Output the (X, Y) coordinate of the center of the cell containing the given text.  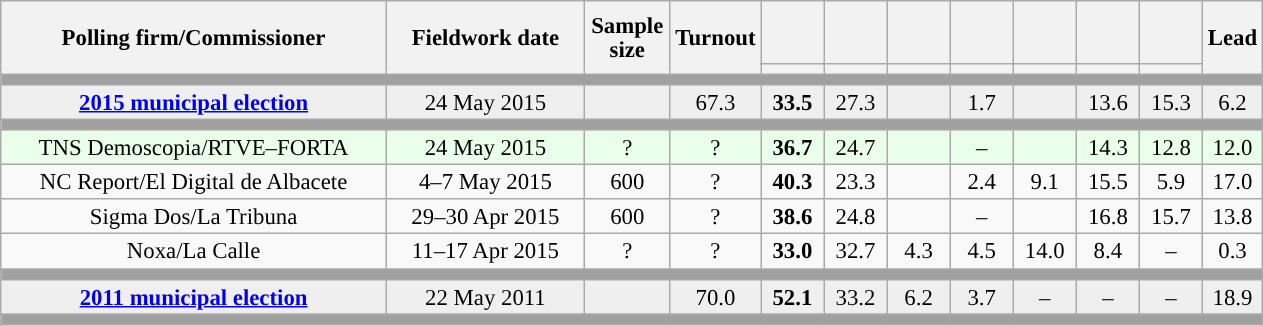
11–17 Apr 2015 (485, 252)
12.0 (1232, 148)
Sample size (627, 38)
2.4 (982, 182)
32.7 (856, 252)
9.1 (1044, 182)
13.6 (1108, 102)
4.5 (982, 252)
2011 municipal election (194, 296)
52.1 (792, 296)
0.3 (1232, 252)
15.3 (1170, 102)
33.0 (792, 252)
24.8 (856, 218)
40.3 (792, 182)
16.8 (1108, 218)
67.3 (716, 102)
Sigma Dos/La Tribuna (194, 218)
38.6 (792, 218)
4.3 (918, 252)
13.8 (1232, 218)
TNS Demoscopia/RTVE–FORTA (194, 148)
8.4 (1108, 252)
14.3 (1108, 148)
17.0 (1232, 182)
14.0 (1044, 252)
15.5 (1108, 182)
Polling firm/Commissioner (194, 38)
1.7 (982, 102)
33.5 (792, 102)
12.8 (1170, 148)
70.0 (716, 296)
5.9 (1170, 182)
Fieldwork date (485, 38)
24.7 (856, 148)
22 May 2011 (485, 296)
NC Report/El Digital de Albacete (194, 182)
23.3 (856, 182)
33.2 (856, 296)
18.9 (1232, 296)
3.7 (982, 296)
36.7 (792, 148)
15.7 (1170, 218)
Turnout (716, 38)
4–7 May 2015 (485, 182)
Noxa/La Calle (194, 252)
29–30 Apr 2015 (485, 218)
27.3 (856, 102)
2015 municipal election (194, 102)
Lead (1232, 38)
